Locate the cell with the specified text and output its (X, Y) center coordinate. 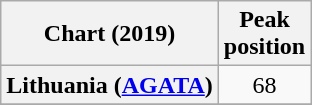
Lithuania (AGATA) (110, 85)
Chart (2019) (110, 34)
Peakposition (264, 34)
68 (264, 85)
